Locate the cell with the specified text and output its [X, Y] center coordinate. 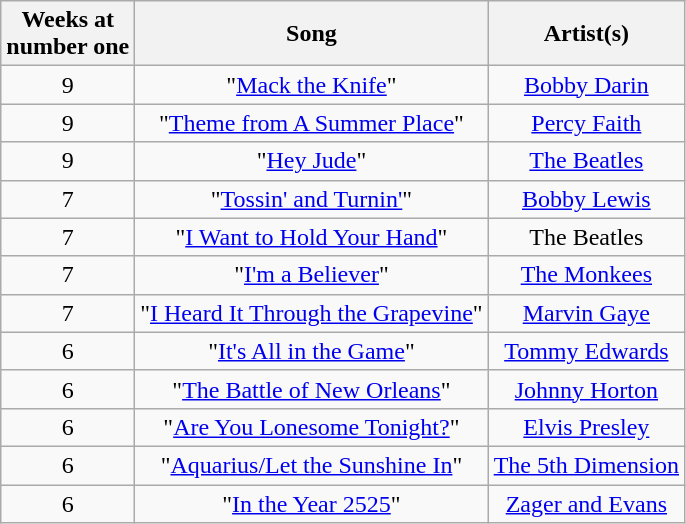
The Monkees [586, 275]
"Aquarius/Let the Sunshine In" [312, 465]
Tommy Edwards [586, 351]
"Mack the Knife" [312, 85]
"I'm a Believer" [312, 275]
Bobby Darin [586, 85]
"Are You Lonesome Tonight?" [312, 427]
Marvin Gaye [586, 313]
Elvis Presley [586, 427]
Song [312, 34]
"Tossin' and Turnin'" [312, 199]
Weeks atnumber one [68, 34]
Bobby Lewis [586, 199]
Artist(s) [586, 34]
Zager and Evans [586, 503]
Johnny Horton [586, 389]
"Theme from A Summer Place" [312, 123]
"It's All in the Game" [312, 351]
Percy Faith [586, 123]
"The Battle of New Orleans" [312, 389]
"In the Year 2525" [312, 503]
"Hey Jude" [312, 161]
"I Want to Hold Your Hand" [312, 237]
"I Heard It Through the Grapevine" [312, 313]
The 5th Dimension [586, 465]
